Return (X, Y) of the center of cell containing provided text 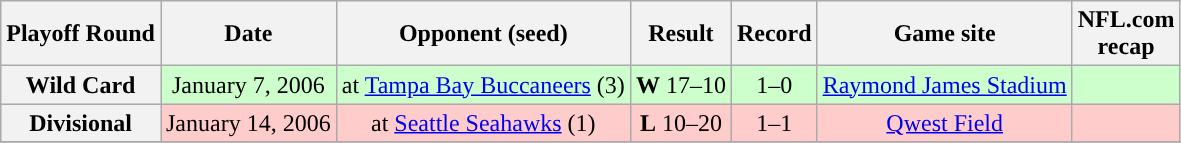
at Tampa Bay Buccaneers (3) (483, 85)
1–0 (774, 85)
January 14, 2006 (248, 123)
Divisional (81, 123)
at Seattle Seahawks (1) (483, 123)
Result (680, 34)
L 10–20 (680, 123)
Record (774, 34)
NFL.comrecap (1126, 34)
January 7, 2006 (248, 85)
1–1 (774, 123)
Game site (944, 34)
W 17–10 (680, 85)
Raymond James Stadium (944, 85)
Date (248, 34)
Playoff Round (81, 34)
Opponent (seed) (483, 34)
Wild Card (81, 85)
Qwest Field (944, 123)
